Pinpoint the cell where the given text exists, returning its [X, Y] midpoint coordinate. 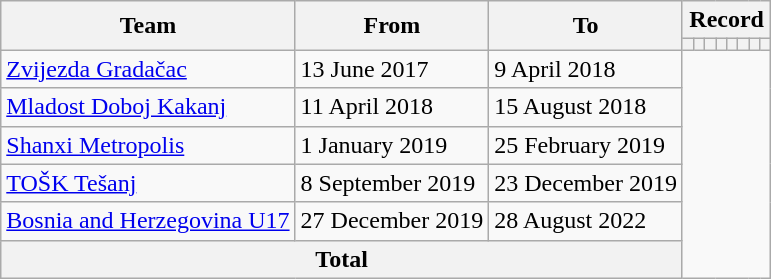
9 April 2018 [586, 69]
From [392, 26]
13 June 2017 [392, 69]
27 December 2019 [392, 221]
Mladost Doboj Kakanj [148, 107]
11 April 2018 [392, 107]
Total [342, 259]
Shanxi Metropolis [148, 145]
Bosnia and Herzegovina U17 [148, 221]
25 February 2019 [586, 145]
8 September 2019 [392, 183]
Team [148, 26]
TOŠK Tešanj [148, 183]
To [586, 26]
15 August 2018 [586, 107]
Zvijezda Gradačac [148, 69]
23 December 2019 [586, 183]
Record [726, 20]
28 August 2022 [586, 221]
1 January 2019 [392, 145]
